Return [X, Y] of the center of cell containing provided text 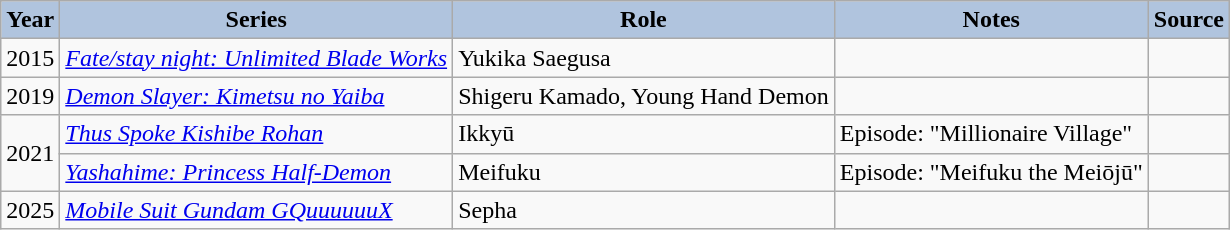
Yashahime: Princess Half-Demon [256, 172]
Series [256, 20]
2015 [30, 58]
Fate/stay night: Unlimited Blade Works [256, 58]
2021 [30, 153]
Role [644, 20]
Meifuku [644, 172]
Yukika Saegusa [644, 58]
Notes [991, 20]
Shigeru Kamado, Young Hand Demon [644, 96]
Mobile Suit Gundam GQuuuuuuX [256, 210]
Demon Slayer: Kimetsu no Yaiba [256, 96]
Ikkyū [644, 134]
Source [1188, 20]
Year [30, 20]
2025 [30, 210]
2019 [30, 96]
Episode: "Meifuku the Meiōjū" [991, 172]
Thus Spoke Kishibe Rohan [256, 134]
Sepha [644, 210]
Episode: "Millionaire Village" [991, 134]
